For the text-containing cell, return its midpoint in [X, Y] coordinate format. 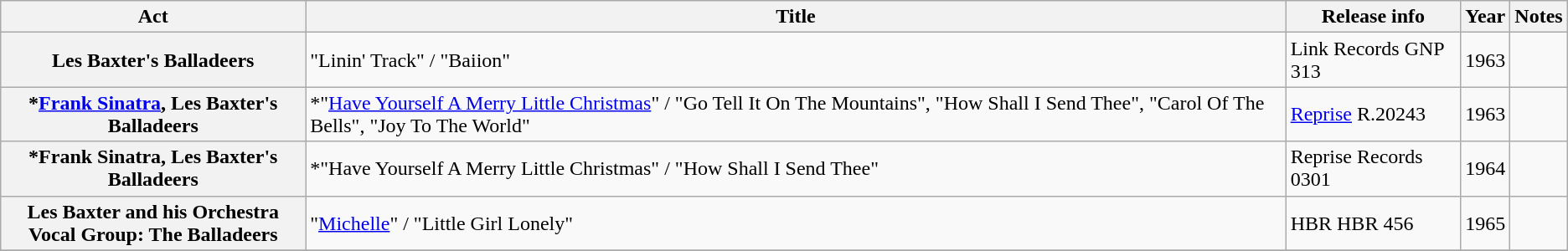
HBR HBR 456 [1374, 223]
Act [153, 17]
1964 [1486, 169]
*"Have Yourself A Merry Little Christmas" / "How Shall I Send Thee" [796, 169]
Year [1486, 17]
"Linin' Track" / "Baiion" [796, 60]
Les Baxter's Balladeers [153, 60]
Title [796, 17]
Link Records GNP 313 [1374, 60]
Reprise R.20243 [1374, 114]
1965 [1486, 223]
*"Have Yourself A Merry Little Christmas" / "Go Tell It On The Mountains", "How Shall I Send Thee", "Carol Of The Bells", "Joy To The World" [796, 114]
Release info [1374, 17]
Les Baxter and his OrchestraVocal Group: The Balladeers [153, 223]
Notes [1539, 17]
Reprise Records 0301 [1374, 169]
"Michelle" / "Little Girl Lonely" [796, 223]
